Scan for the cell matching the given text and deliver its [x, y] coordinate at center. 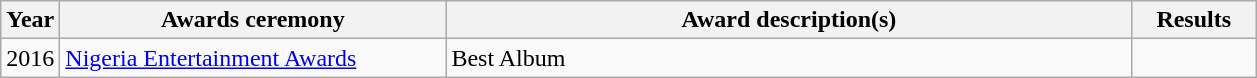
Best Album [789, 58]
2016 [30, 58]
Nigeria Entertainment Awards [253, 58]
Awards ceremony [253, 20]
Year [30, 20]
Award description(s) [789, 20]
Results [1194, 20]
